From the cell containing the given text, extract its center point as (X, Y) coordinate. 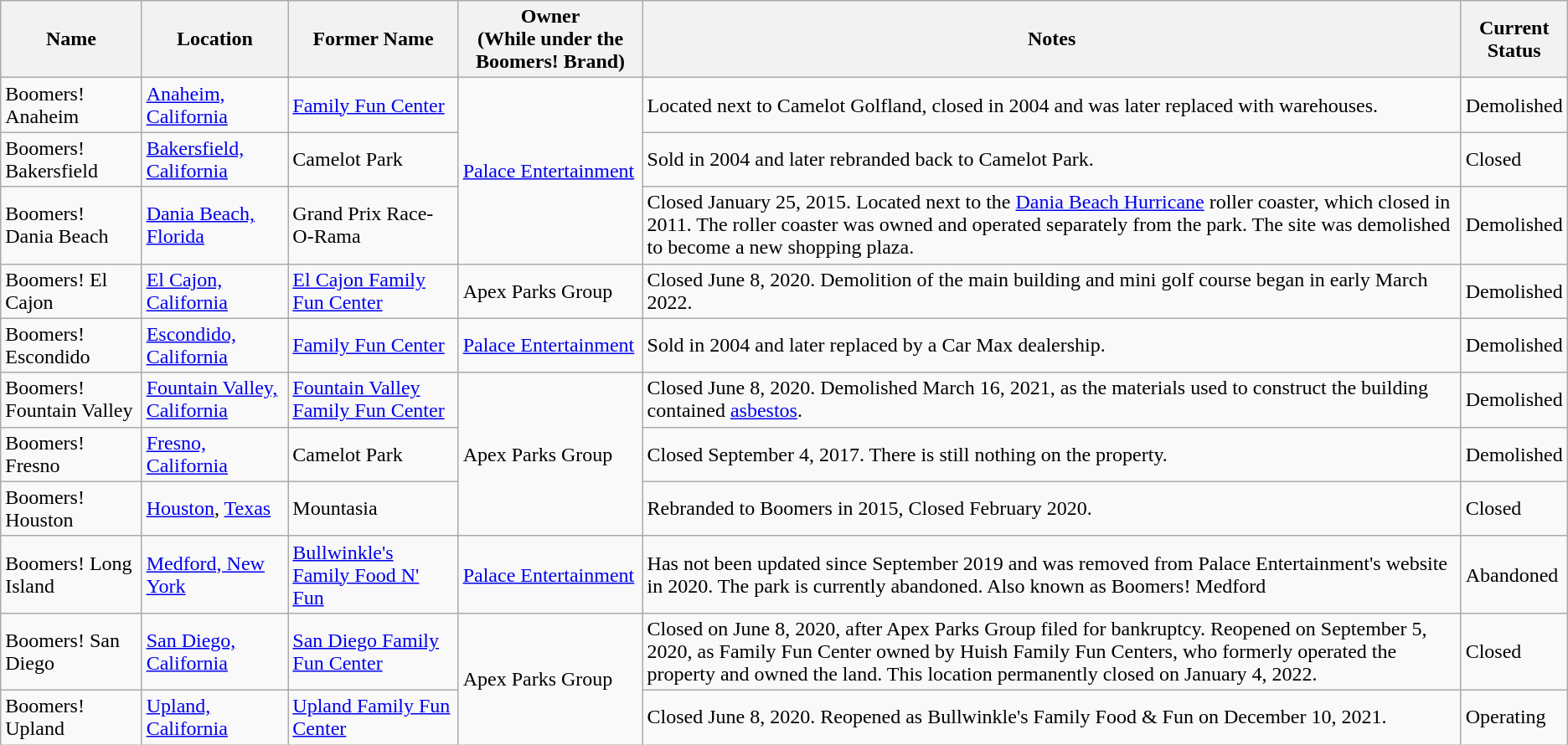
Notes (1052, 39)
Boomers! Dania Beach (71, 225)
Abandoned (1514, 574)
Fountain Valley, California (214, 400)
Boomers! Long Island (71, 574)
Houston, Texas (214, 509)
Boomers! Fresno (71, 454)
Dania Beach, Florida (214, 225)
Mountasia (374, 509)
Medford, New York (214, 574)
Located next to Camelot Golfland, closed in 2004 and was later replaced with warehouses. (1052, 105)
Upland Family Fun Center (374, 717)
Boomers! San Diego (71, 651)
Boomers! Fountain Valley (71, 400)
Location (214, 39)
Grand Prix Race-O-Rama (374, 225)
El Cajon, California (214, 291)
San Diego, California (214, 651)
Boomers! El Cajon (71, 291)
Sold in 2004 and later rebranded back to Camelot Park. (1052, 159)
Rebranded to Boomers in 2015, Closed February 2020. (1052, 509)
Bullwinkle's Family Food N' Fun (374, 574)
Bakersfield, California (214, 159)
Escondido, California (214, 345)
CurrentStatus (1514, 39)
Boomers! Upland (71, 717)
San Diego Family Fun Center (374, 651)
Closed June 8, 2020. Demolition of the main building and mini golf course began in early March 2022. (1052, 291)
Owner(While under the Boomers! Brand) (550, 39)
Upland, California (214, 717)
Operating (1514, 717)
Closed June 8, 2020. Reopened as Bullwinkle's Family Food & Fun on December 10, 2021. (1052, 717)
Boomers! Escondido (71, 345)
Name (71, 39)
Boomers! Bakersfield (71, 159)
Anaheim, California (214, 105)
Closed June 8, 2020. Demolished March 16, 2021, as the materials used to construct the building contained asbestos. (1052, 400)
Boomers! Anaheim (71, 105)
El Cajon Family Fun Center (374, 291)
Fresno, California (214, 454)
Boomers! Houston (71, 509)
Closed September 4, 2017. There is still nothing on the property. (1052, 454)
Sold in 2004 and later replaced by a Car Max dealership. (1052, 345)
Former Name (374, 39)
Fountain Valley Family Fun Center (374, 400)
